Return the (X, Y) coordinate for the center point of the cell that contains the specified text.  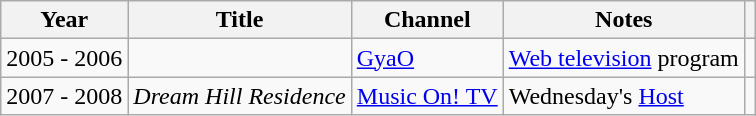
Web television program (624, 58)
Notes (624, 20)
Title (240, 20)
GyaO (427, 58)
2007 - 2008 (64, 96)
Year (64, 20)
Channel (427, 20)
Dream Hill Residence (240, 96)
Music On! TV (427, 96)
Wednesday's Host (624, 96)
2005 - 2006 (64, 58)
